Extract the (X, Y) coordinate from the center of the cell holding the provided text.  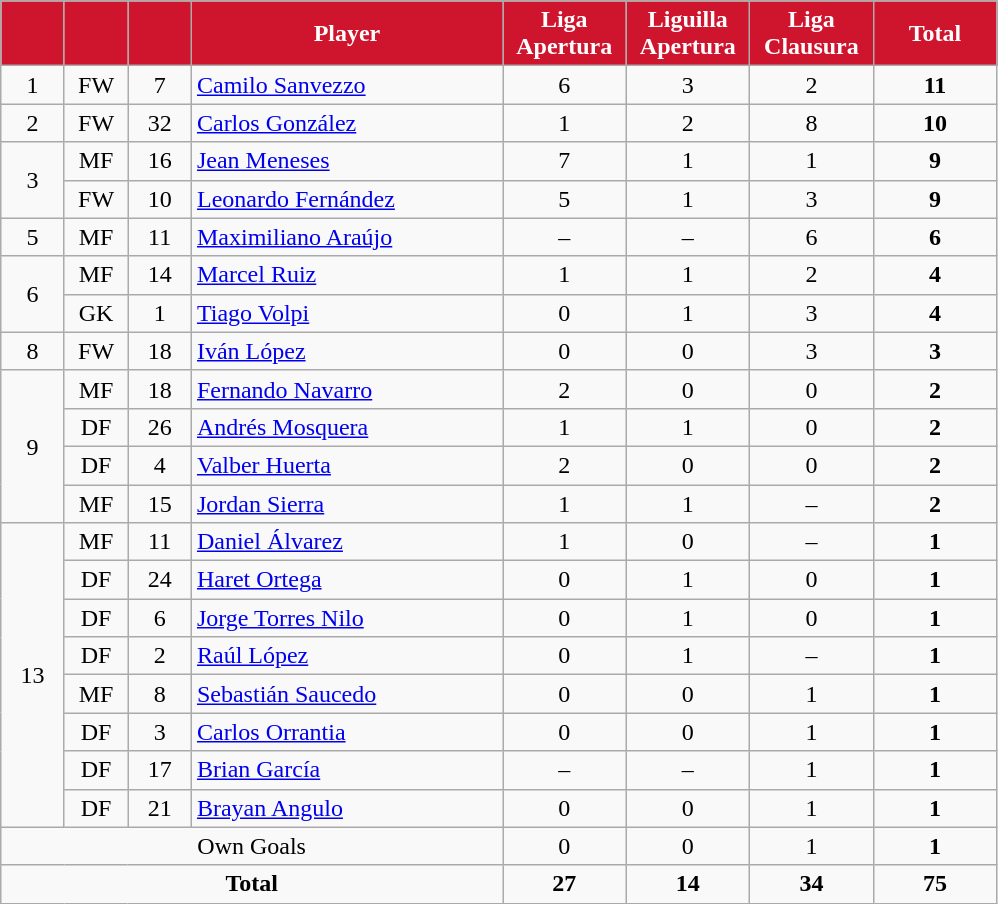
16 (160, 161)
Camilo Sanvezzo (346, 85)
Leonardo Fernández (346, 199)
24 (160, 580)
Carlos Orrantia (346, 732)
27 (564, 884)
Valber Huerta (346, 465)
Jordan Sierra (346, 503)
34 (812, 884)
Player (346, 34)
Liga Clausura (812, 34)
Brayan Angulo (346, 808)
Sebastián Saucedo (346, 694)
26 (160, 427)
Fernando Navarro (346, 389)
Andrés Mosquera (346, 427)
Tiago Volpi (346, 313)
21 (160, 808)
Brian García (346, 770)
Raúl López (346, 656)
Jorge Torres Nilo (346, 618)
13 (33, 675)
15 (160, 503)
Carlos González (346, 123)
Liguilla Apertura (688, 34)
Liga Apertura (564, 34)
Marcel Ruiz (346, 275)
Jean Meneses (346, 161)
Daniel Álvarez (346, 542)
75 (935, 884)
Iván López (346, 351)
Maximiliano Araújo (346, 237)
Own Goals (252, 846)
GK (96, 313)
32 (160, 123)
17 (160, 770)
Haret Ortega (346, 580)
